For the text-containing cell, return its midpoint in [x, y] coordinate format. 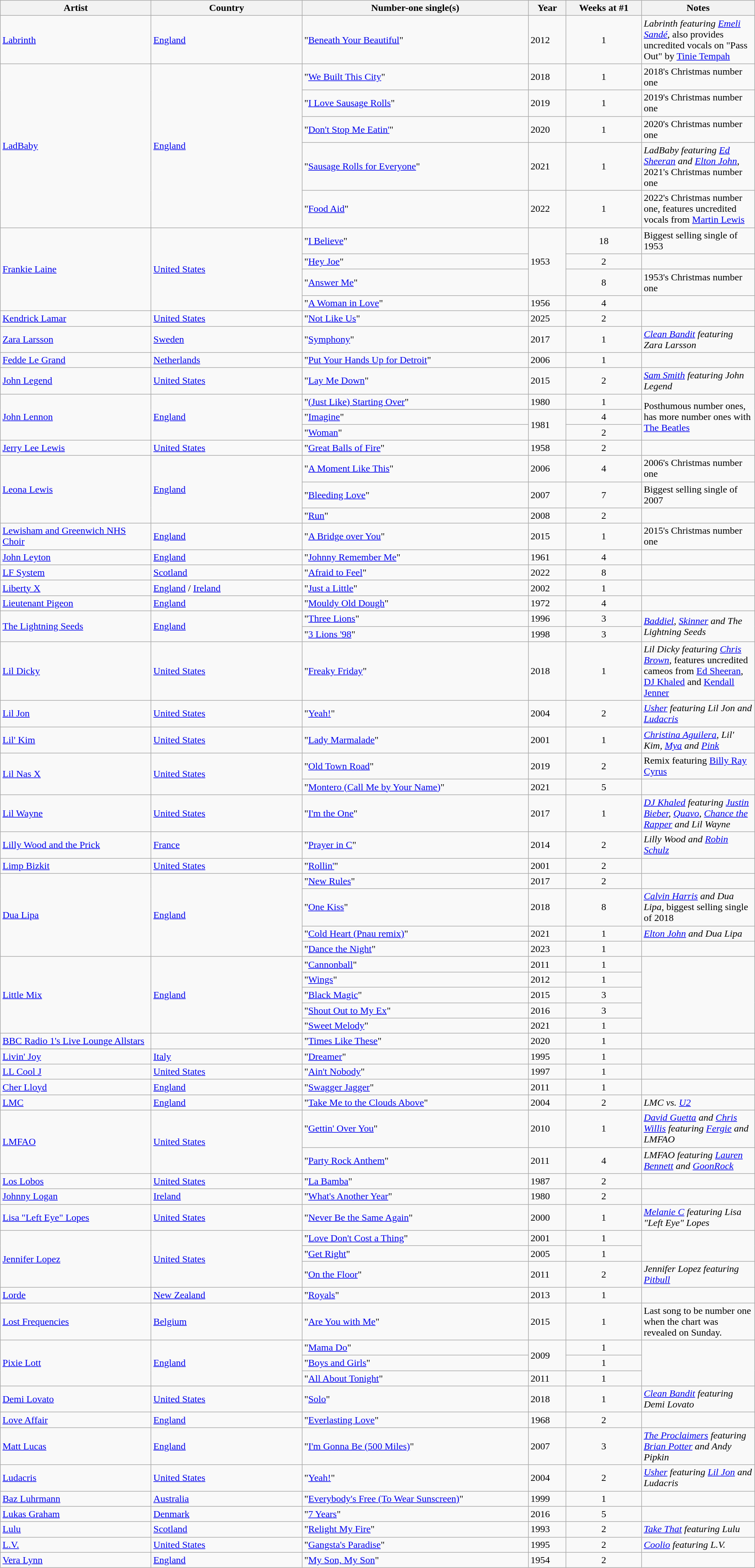
"Mouldy Old Dough" [415, 603]
"Shout Out to My Ex" [415, 1011]
Lil Nas X [76, 774]
Belgium [227, 1322]
"Black Magic" [415, 995]
"All About Tonight" [415, 1378]
John Legend [76, 381]
"I'm the One" [415, 813]
1981 [547, 425]
Remix featuring Billy Ray Cyrus [699, 766]
"Take Me to the Clouds Above" [415, 1102]
"Mama Do" [415, 1348]
Love Affair [76, 1420]
"Johnny Remember Me" [415, 557]
Jennifer Lopez featuring Pitbull [699, 1274]
"Prayer in C" [415, 845]
"Gettin' Over You" [415, 1129]
Demi Lovato [76, 1399]
7 [604, 495]
2010 [547, 1129]
"Food Aid" [415, 209]
"Love Don't Cost a Thing" [415, 1238]
Lil' Kim [76, 740]
1999 [547, 1499]
1972 [547, 603]
Dua Lipa [76, 915]
Last song to be number one when the chart was revealed on Sunday. [699, 1322]
"Not Like Us" [415, 318]
Matt Lucas [76, 1446]
"Put Your Hands Up for Detroit" [415, 360]
Melanie C featuring Lisa "Left Eye" Lopes [699, 1217]
"A Moment Like This" [415, 469]
The Lightning Seeds [76, 626]
Lilly Wood and Robin Schulz [699, 845]
Italy [227, 1056]
"I Love Sausage Rolls" [415, 103]
"Boys and Girls" [415, 1363]
"Cold Heart (Pnau remix)" [415, 933]
"Rollin'" [415, 866]
"Everlasting Love" [415, 1420]
2006's Christmas number one [699, 469]
"Solo" [415, 1399]
2023 [547, 949]
1954 [547, 1560]
"Wings" [415, 979]
"Just a Little" [415, 588]
Clean Bandit featuring Demi Lovato [699, 1399]
Lil Dicky [76, 671]
Notes [699, 8]
"Sweet Melody" [415, 1026]
Frankie Laine [76, 269]
Lil Jon [76, 714]
Jerry Lee Lewis [76, 448]
"Freaky Friday" [415, 671]
"Dreamer" [415, 1056]
"Lady Marmalade" [415, 740]
Lost Frequencies [76, 1322]
"Ain't Nobody" [415, 1072]
Number-one single(s) [415, 8]
Kendrick Lamar [76, 318]
England / Ireland [227, 588]
Lieutenant Pigeon [76, 603]
Posthumous number ones, has more number ones with The Beatles [699, 417]
"What's Another Year" [415, 1196]
Livin' Joy [76, 1056]
"Sausage Rolls for Everyone" [415, 166]
Australia [227, 1499]
1961 [547, 557]
"La Bamba" [415, 1181]
"Three Lions" [415, 618]
2005 [547, 1253]
2015's Christmas number one [699, 537]
1958 [547, 448]
Liberty X [76, 588]
"I'm Gonna Be (500 Miles)" [415, 1446]
Lukas Graham [76, 1514]
2018's Christmas number one [699, 77]
"Imagine" [415, 417]
Lilly Wood and the Prick [76, 845]
Lisa "Left Eye" Lopes [76, 1217]
"We Built This City" [415, 77]
Christina Aguilera, Lil' Kim, Mya and Pink [699, 740]
LF System [76, 572]
2009 [547, 1355]
LMC vs. U2 [699, 1102]
Weeks at #1 [604, 8]
"Answer Me" [415, 282]
The Proclaimers featuring Brian Potter and Andy Pipkin [699, 1446]
"A Bridge over You" [415, 537]
"Hey Joe" [415, 261]
Sweden [227, 339]
Year [547, 8]
David Guetta and Chris Willis featuring Fergie and LMFAO [699, 1129]
Little Mix [76, 995]
Los Lobos [76, 1181]
2025 [547, 318]
Lewisham and Greenwich NHS Choir [76, 537]
Ludacris [76, 1478]
Fedde Le Grand [76, 360]
LL Cool J [76, 1072]
"7 Years" [415, 1514]
"Old Town Road" [415, 766]
1996 [547, 618]
"On the Floor" [415, 1274]
BBC Radio 1's Live Lounge Allstars [76, 1041]
Lorde [76, 1295]
2002 [547, 588]
Biggest selling single of 1953 [699, 240]
LMFAO featuring Lauren Bennett and GoonRock [699, 1160]
1956 [547, 303]
Cher Lloyd [76, 1087]
"Great Balls of Fire" [415, 448]
"Times Like These" [415, 1041]
Pixie Lott [76, 1363]
"Royals" [415, 1295]
"Beneath Your Beautiful" [415, 40]
2020's Christmas number one [699, 129]
Leona Lewis [76, 489]
"New Rules" [415, 881]
Elton John and Dua Lipa [699, 933]
1968 [547, 1420]
2014 [547, 845]
Zara Larsson [76, 339]
"One Kiss" [415, 907]
Artist [76, 8]
1987 [547, 1181]
1993 [547, 1529]
France [227, 845]
"A Woman in Love" [415, 303]
Baddiel, Skinner and The Lightning Seeds [699, 626]
Jennifer Lopez [76, 1259]
"Montero (Call Me by Your Name)" [415, 787]
LMC [76, 1102]
2008 [547, 516]
"Gangsta's Paradise" [415, 1545]
"Bleeding Love" [415, 495]
"Are You with Me" [415, 1322]
2022's Christmas number one, features uncredited vocals from Martin Lewis [699, 209]
John Lennon [76, 417]
"3 Lions '98" [415, 634]
"Cannonball" [415, 964]
"Woman" [415, 432]
New Zealand [227, 1295]
1997 [547, 1072]
Biggest selling single of 2007 [699, 495]
"Don't Stop Me Eatin'" [415, 129]
Johnny Logan [76, 1196]
Coolio featuring L.V. [699, 1545]
Take That featuring Lulu [699, 1529]
Sam Smith featuring John Legend [699, 381]
Lil Wayne [76, 813]
1953 [547, 261]
"My Son, My Son" [415, 1560]
"I Believe" [415, 240]
2000 [547, 1217]
Netherlands [227, 360]
Labrinth [76, 40]
"Run" [415, 516]
LMFAO [76, 1142]
Country [227, 8]
"Get Right" [415, 1253]
Lulu [76, 1529]
"Symphony" [415, 339]
"Swagger Jagger" [415, 1087]
Ireland [227, 1196]
1998 [547, 634]
Lil Dicky featuring Chris Brown, features uncredited cameos from Ed Sheeran, DJ Khaled and Kendall Jenner [699, 671]
"Party Rock Anthem" [415, 1160]
"Everybody's Free (To Wear Sunscreen)" [415, 1499]
18 [604, 240]
"Relight My Fire" [415, 1529]
2019's Christmas number one [699, 103]
Labrinth featuring Emeli Sandé, also provides uncredited vocals on "Pass Out" by Tinie Tempah [699, 40]
Vera Lynn [76, 1560]
Baz Luhrmann [76, 1499]
Limp Bizkit [76, 866]
"Afraid to Feel" [415, 572]
"Dance the Night" [415, 949]
"Lay Me Down" [415, 381]
"Never Be the Same Again" [415, 1217]
Denmark [227, 1514]
L.V. [76, 1545]
LadBaby [76, 146]
Calvin Harris and Dua Lipa, biggest selling single of 2018 [699, 907]
DJ Khaled featuring Justin Bieber, Quavo, Chance the Rapper and Lil Wayne [699, 813]
John Leyton [76, 557]
"(Just Like) Starting Over" [415, 402]
2013 [547, 1295]
LadBaby featuring Ed Sheeran and Elton John, 2021's Christmas number one [699, 166]
1953's Christmas number one [699, 282]
Clean Bandit featuring Zara Larsson [699, 339]
